For the text-containing cell, return its midpoint in (x, y) coordinate format. 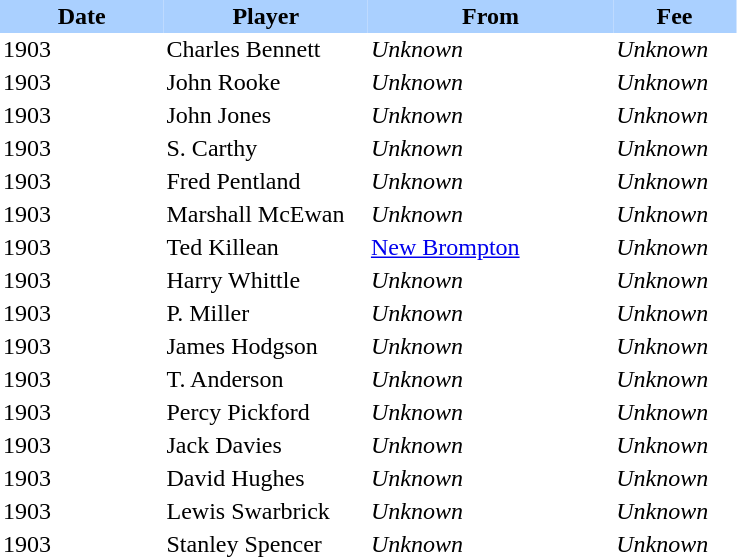
P. Miller (266, 314)
John Rooke (266, 82)
Charles Bennett (266, 50)
David Hughes (266, 478)
T. Anderson (266, 380)
James Hodgson (266, 346)
Fee (674, 16)
S. Carthy (266, 148)
John Jones (266, 116)
From (490, 16)
Lewis Swarbrick (266, 512)
Harry Whittle (266, 280)
Date (82, 16)
Jack Davies (266, 446)
Marshall McEwan (266, 214)
Fred Pentland (266, 182)
New Brompton (490, 248)
Percy Pickford (266, 412)
Player (266, 16)
Ted Killean (266, 248)
